Search for the cell housing the specified text and yield its [x, y] center coordinate. 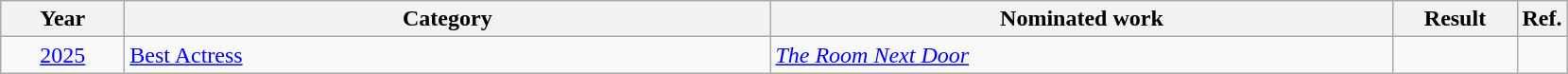
Ref. [1542, 19]
Best Actress [448, 55]
Category [448, 19]
Result [1456, 19]
2025 [62, 55]
The Room Next Door [1081, 55]
Nominated work [1081, 19]
Year [62, 19]
